Identify which cell holds the provided text, then report its [X, Y] central coordinate. 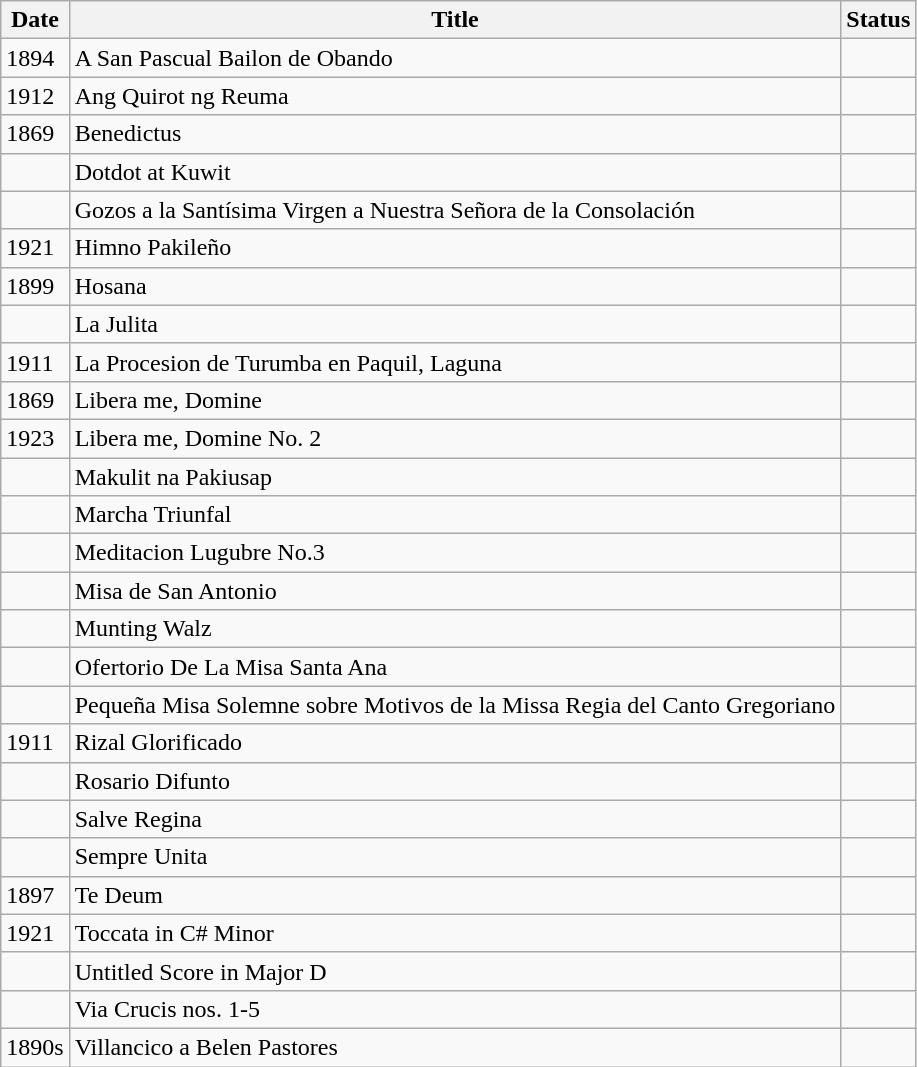
Himno Pakileño [455, 248]
1899 [35, 286]
Title [455, 20]
Ang Quirot ng Reuma [455, 96]
Date [35, 20]
Toccata in C# Minor [455, 933]
Rosario Difunto [455, 781]
Ofertorio De La Misa Santa Ana [455, 667]
Munting Walz [455, 629]
Dotdot at Kuwit [455, 172]
Libera me, Domine No. 2 [455, 438]
Rizal Glorificado [455, 743]
Status [878, 20]
Meditacion Lugubre No.3 [455, 553]
Benedictus [455, 134]
La Procesion de Turumba en Paquil, Laguna [455, 362]
Marcha Triunfal [455, 515]
Libera me, Domine [455, 400]
La Julita [455, 324]
Hosana [455, 286]
Villancico a Belen Pastores [455, 1047]
Te Deum [455, 895]
A San Pascual Bailon de Obando [455, 58]
Sempre Unita [455, 857]
1894 [35, 58]
Untitled Score in Major D [455, 971]
Via Crucis nos. 1-5 [455, 1009]
Pequeña Misa Solemne sobre Motivos de la Missa Regia del Canto Gregoriano [455, 705]
1912 [35, 96]
1897 [35, 895]
1890s [35, 1047]
Makulit na Pakiusap [455, 477]
Salve Regina [455, 819]
1923 [35, 438]
Misa de San Antonio [455, 591]
Gozos a la Santísima Virgen a Nuestra Señora de la Consolación [455, 210]
